Detect which cell encompasses the target text, then output its (x, y) center coordinate. 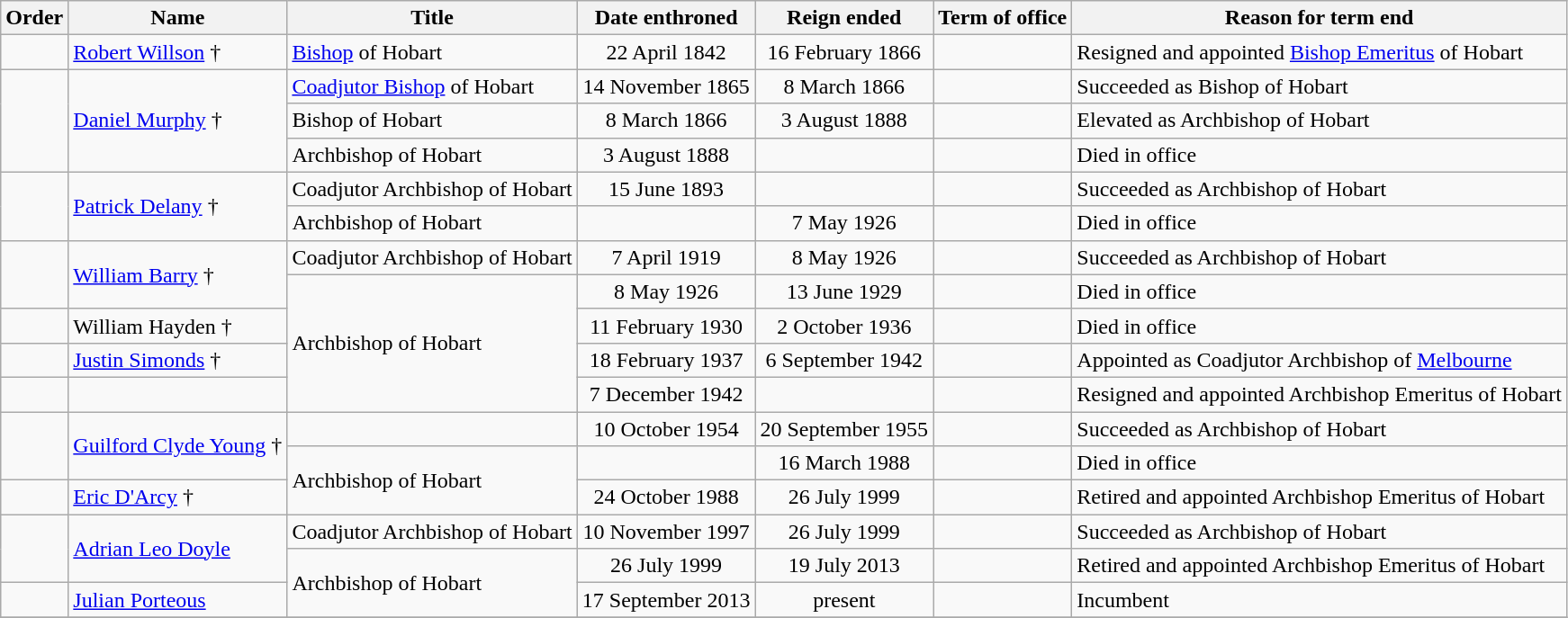
Title (432, 18)
Appointed as Coadjutor Archbishop of Melbourne (1320, 360)
Robert Willson † (178, 52)
Daniel Murphy † (178, 121)
11 February 1930 (666, 326)
Julian Porteous (178, 600)
14 November 1865 (666, 86)
7 April 1919 (666, 257)
Justin Simonds † (178, 360)
15 June 1893 (666, 189)
16 March 1988 (844, 463)
10 November 1997 (666, 532)
Date enthroned (666, 18)
10 October 1954 (666, 429)
present (844, 600)
Term of office (1003, 18)
18 February 1937 (666, 360)
Guilford Clyde Young † (178, 446)
22 April 1842 (666, 52)
24 October 1988 (666, 497)
Reign ended (844, 18)
Resigned and appointed Bishop Emeritus of Hobart (1320, 52)
Coadjutor Bishop of Hobart (432, 86)
Incumbent (1320, 600)
7 December 1942 (666, 394)
7 May 1926 (844, 223)
19 July 2013 (844, 566)
Name (178, 18)
Resigned and appointed Archbishop Emeritus of Hobart (1320, 394)
Reason for term end (1320, 18)
6 September 1942 (844, 360)
17 September 2013 (666, 600)
Adrian Leo Doyle (178, 549)
Order (34, 18)
Eric D'Arcy † (178, 497)
Elevated as Archbishop of Hobart (1320, 121)
Succeeded as Bishop of Hobart (1320, 86)
Patrick Delany † (178, 206)
13 June 1929 (844, 291)
20 September 1955 (844, 429)
William Barry † (178, 274)
16 February 1866 (844, 52)
William Hayden † (178, 326)
2 October 1936 (844, 326)
